For the text-containing cell, return its midpoint in (X, Y) coordinate format. 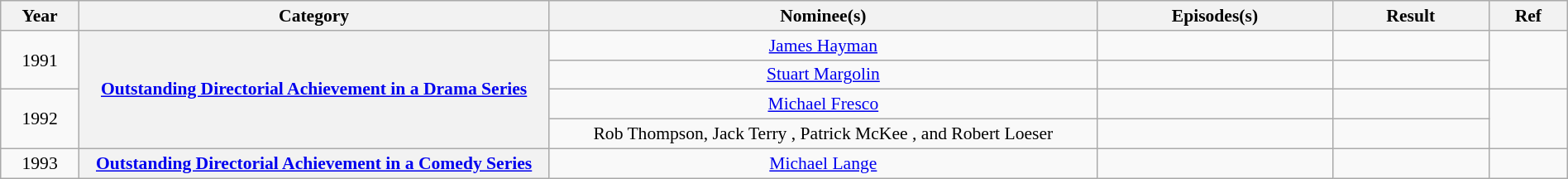
Category (313, 16)
Michael Fresco (824, 104)
Outstanding Directorial Achievement in a Comedy Series (313, 163)
James Hayman (824, 46)
Outstanding Directorial Achievement in a Drama Series (313, 89)
Rob Thompson, Jack Terry , Patrick McKee , and Robert Loeser (824, 134)
1991 (40, 60)
Episodes(s) (1215, 16)
Year (40, 16)
1992 (40, 119)
Result (1411, 16)
Stuart Margolin (824, 75)
Michael Lange (824, 163)
Ref (1528, 16)
Nominee(s) (824, 16)
1993 (40, 163)
